From the cell containing the given text, extract its center point as (x, y) coordinate. 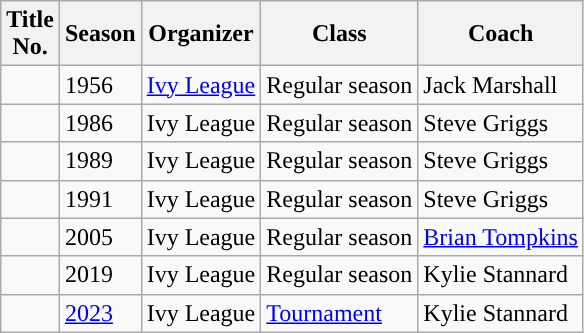
1989 (100, 161)
2023 (100, 313)
Class (340, 34)
Jack Marshall (501, 85)
Season (100, 34)
1991 (100, 199)
2019 (100, 275)
Tournament (340, 313)
Organizer (201, 34)
2005 (100, 237)
1956 (100, 85)
Coach (501, 34)
Brian Tompkins (501, 237)
TitleNo. (30, 34)
1986 (100, 123)
